Return the (X, Y) coordinate for the center point of the cell that contains the specified text.  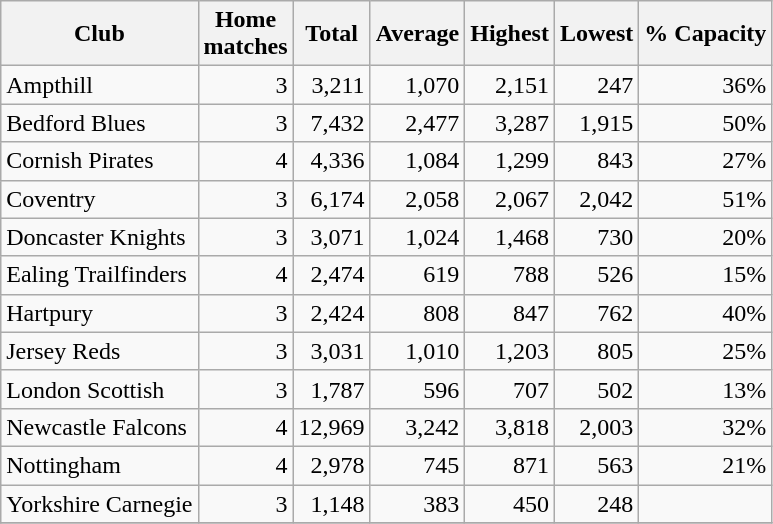
3,211 (332, 85)
1,148 (332, 503)
1,024 (418, 237)
Yorkshire Carnegie (100, 503)
1,203 (510, 351)
788 (510, 275)
15% (706, 275)
1,787 (332, 389)
843 (596, 161)
Doncaster Knights (100, 237)
730 (596, 237)
383 (418, 503)
7,432 (332, 123)
London Scottish (100, 389)
36% (706, 85)
3,031 (332, 351)
871 (510, 465)
1,915 (596, 123)
3,818 (510, 427)
502 (596, 389)
Bedford Blues (100, 123)
% Capacity (706, 34)
Highest (510, 34)
Average (418, 34)
Hartpury (100, 313)
762 (596, 313)
25% (706, 351)
450 (510, 503)
32% (706, 427)
13% (706, 389)
248 (596, 503)
847 (510, 313)
1,070 (418, 85)
3,071 (332, 237)
Club (100, 34)
3,242 (418, 427)
247 (596, 85)
2,003 (596, 427)
4,336 (332, 161)
596 (418, 389)
1,299 (510, 161)
2,042 (596, 199)
563 (596, 465)
Ealing Trailfinders (100, 275)
2,424 (332, 313)
27% (706, 161)
2,067 (510, 199)
20% (706, 237)
Newcastle Falcons (100, 427)
707 (510, 389)
808 (418, 313)
21% (706, 465)
1,010 (418, 351)
619 (418, 275)
1,084 (418, 161)
Coventry (100, 199)
Ampthill (100, 85)
2,151 (510, 85)
Homematches (246, 34)
Total (332, 34)
6,174 (332, 199)
Jersey Reds (100, 351)
2,978 (332, 465)
1,468 (510, 237)
12,969 (332, 427)
51% (706, 199)
526 (596, 275)
50% (706, 123)
2,474 (332, 275)
2,058 (418, 199)
Lowest (596, 34)
2,477 (418, 123)
745 (418, 465)
40% (706, 313)
Cornish Pirates (100, 161)
Nottingham (100, 465)
805 (596, 351)
3,287 (510, 123)
